Identify which cell holds the provided text, then report its [X, Y] central coordinate. 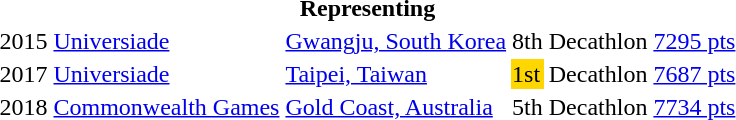
8th [528, 41]
1st [528, 74]
Gwangju, South Korea [396, 41]
Taipei, Taiwan [396, 74]
